Locate the cell with the specified text and output its [x, y] center coordinate. 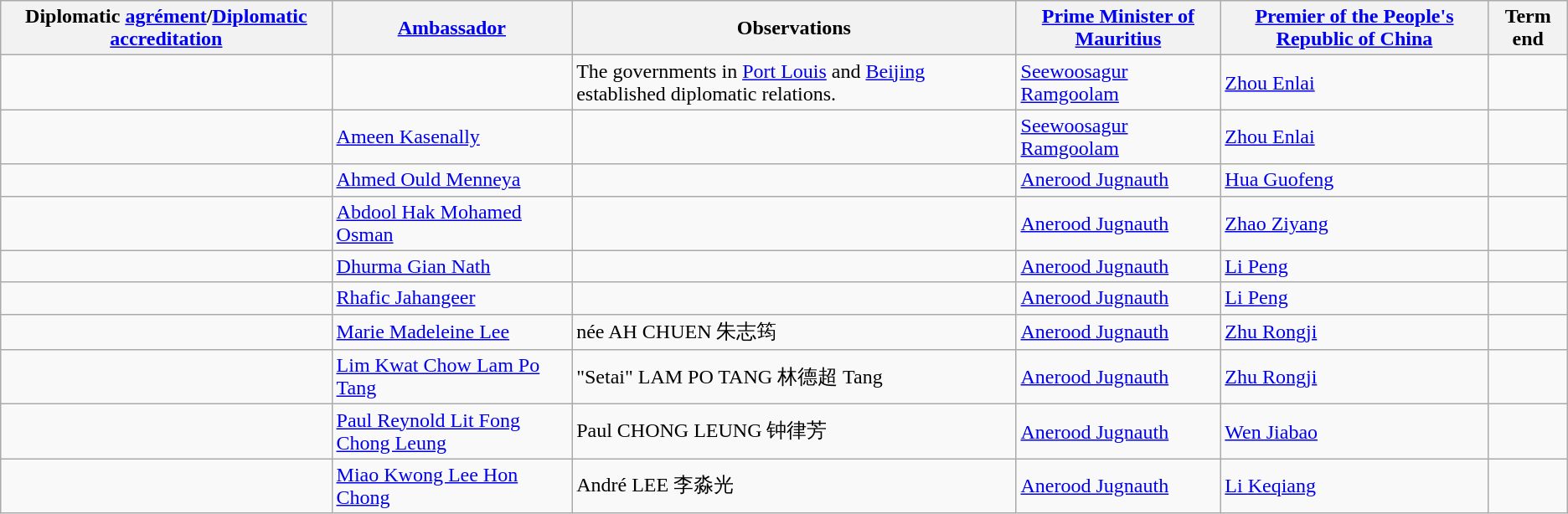
Ameen Kasenally [452, 137]
Diplomatic agrément/Diplomatic accreditation [166, 28]
Rhafic Jahangeer [452, 298]
Observations [794, 28]
"Setai" LAM PO TANG 林德超 Tang [794, 377]
Dhurma Gian Nath [452, 266]
Li Keqiang [1354, 486]
Ambassador [452, 28]
Wen Jiabao [1354, 432]
Zhao Ziyang [1354, 223]
Miao Kwong Lee Hon Chong [452, 486]
née AH CHUEN 朱志筠 [794, 332]
Lim Kwat Chow Lam Po Tang [452, 377]
Ahmed Ould Menneya [452, 180]
Paul Reynold Lit Fong Chong Leung [452, 432]
Premier of the People's Republic of China [1354, 28]
The governments in Port Louis and Beijing established diplomatic relations. [794, 82]
Marie Madeleine Lee [452, 332]
André LEE 李淼光 [794, 486]
Abdool Hak Mohamed Osman [452, 223]
Hua Guofeng [1354, 180]
Term end [1528, 28]
Prime Minister of Mauritius [1118, 28]
Paul CHONG LEUNG 钟律芳 [794, 432]
